Return [x, y] of the center of cell containing provided text 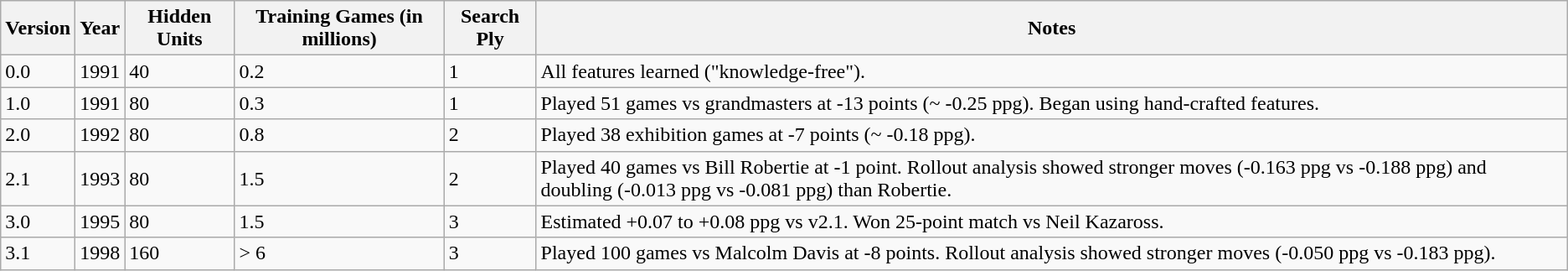
Search Ply [490, 29]
Played 100 games vs Malcolm Davis at -8 points. Rollout analysis showed stronger moves (-0.050 ppg vs -0.183 ppg). [1052, 253]
All features learned ("knowledge-free"). [1052, 71]
Hidden Units [179, 29]
Played 51 games vs grandmasters at -13 points (~ -0.25 ppg). Began using hand-crafted features. [1052, 103]
3.1 [39, 253]
0.8 [339, 135]
1992 [101, 135]
Notes [1052, 29]
2.1 [39, 178]
0.2 [339, 71]
> 6 [339, 253]
1993 [101, 178]
Played 38 exhibition games at -7 points (~ -0.18 ppg). [1052, 135]
3.0 [39, 221]
1995 [101, 221]
Year [101, 29]
160 [179, 253]
0.0 [39, 71]
1.0 [39, 103]
2.0 [39, 135]
40 [179, 71]
Estimated +0.07 to +0.08 ppg vs v2.1. Won 25-point match vs Neil Kazaross. [1052, 221]
Version [39, 29]
0.3 [339, 103]
Training Games (in millions) [339, 29]
1998 [101, 253]
